For the text-containing cell, return its midpoint in [X, Y] coordinate format. 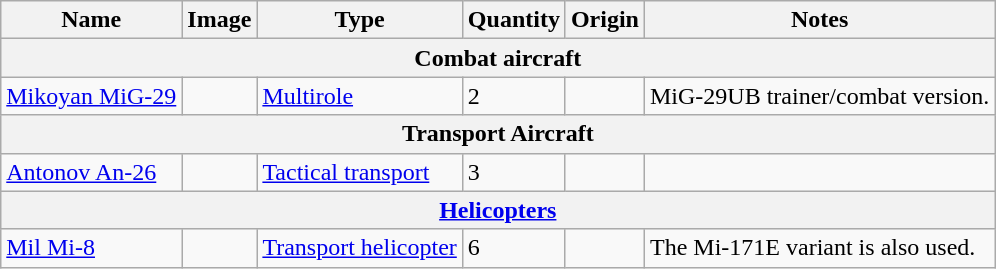
Helicopters [498, 210]
Antonov An-26 [92, 172]
Multirole [360, 96]
Transport Aircraft [498, 134]
3 [514, 172]
Combat aircraft [498, 58]
6 [514, 248]
Mil Mi-8 [92, 248]
Origin [604, 20]
Quantity [514, 20]
2 [514, 96]
MiG-29UB trainer/combat version. [819, 96]
Mikoyan MiG-29 [92, 96]
Type [360, 20]
Notes [819, 20]
Image [220, 20]
Tactical transport [360, 172]
Name [92, 20]
The Mi-171E variant is also used. [819, 248]
Transport helicopter [360, 248]
